Search for the cell housing the specified text and yield its (x, y) center coordinate. 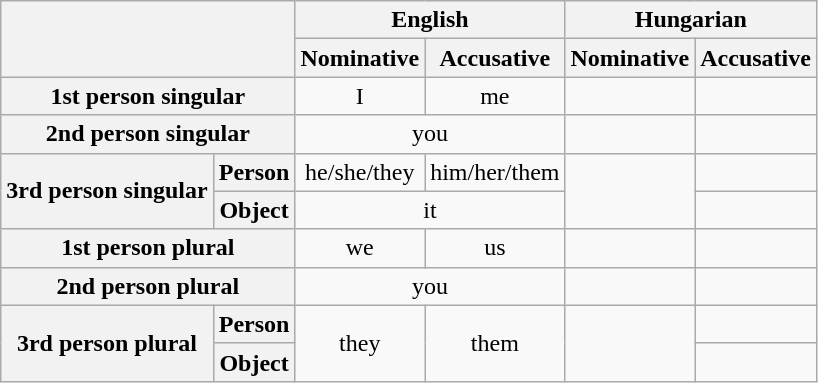
me (495, 96)
1st person plural (148, 248)
English (430, 20)
them (495, 343)
him/her/them (495, 172)
2nd person plural (148, 286)
he/she/they (360, 172)
it (430, 210)
we (360, 248)
3rd person plural (107, 343)
3rd person singular (107, 191)
Hungarian (690, 20)
2nd person singular (148, 134)
1st person singular (148, 96)
us (495, 248)
they (360, 343)
I (360, 96)
